Determine the (X, Y) coordinate at the center of the cell enclosing the given text.  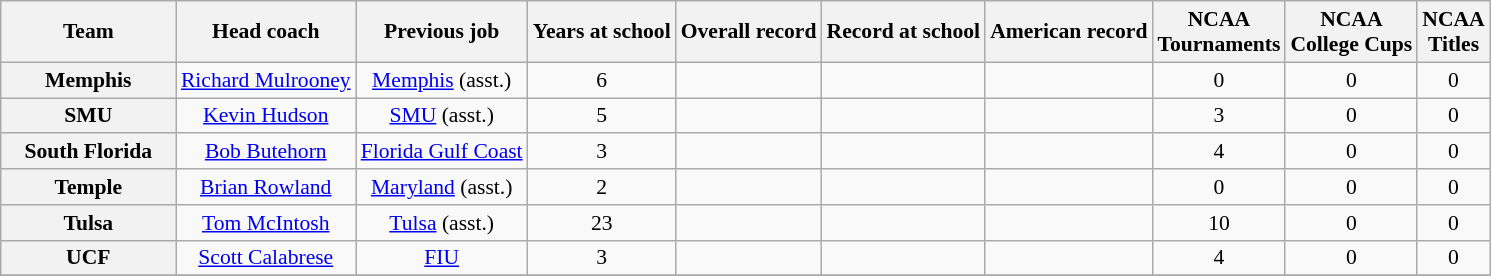
Kevin Hudson (266, 116)
Memphis (88, 80)
Tom McIntosh (266, 223)
South Florida (88, 152)
Richard Mulrooney (266, 80)
Record at school (904, 32)
Tulsa (asst.) (442, 223)
6 (602, 80)
23 (602, 223)
UCF (88, 258)
10 (1220, 223)
Bob Butehorn (266, 152)
Scott Calabrese (266, 258)
Team (88, 32)
NCAATournaments (1220, 32)
NCAATitles (1453, 32)
Memphis (asst.) (442, 80)
SMU (88, 116)
2 (602, 187)
FIU (442, 258)
Years at school (602, 32)
Previous job (442, 32)
Head coach (266, 32)
SMU (asst.) (442, 116)
Overall record (749, 32)
Brian Rowland (266, 187)
NCAACollege Cups (1351, 32)
5 (602, 116)
Maryland (asst.) (442, 187)
Tulsa (88, 223)
American record (1068, 32)
Florida Gulf Coast (442, 152)
Temple (88, 187)
